From the cell containing the given text, extract its center point as [X, Y] coordinate. 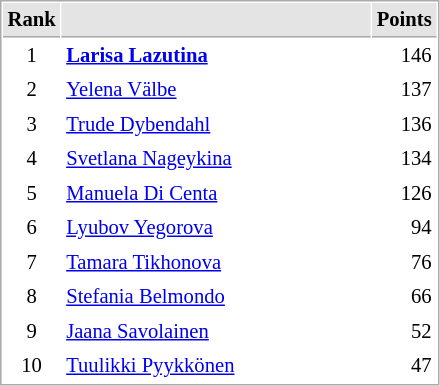
126 [404, 194]
1 [32, 56]
134 [404, 158]
136 [404, 124]
Larisa Lazutina [216, 56]
Trude Dybendahl [216, 124]
47 [404, 366]
94 [404, 228]
8 [32, 296]
9 [32, 332]
Rank [32, 20]
10 [32, 366]
137 [404, 90]
2 [32, 90]
Yelena Välbe [216, 90]
4 [32, 158]
66 [404, 296]
146 [404, 56]
3 [32, 124]
6 [32, 228]
Manuela Di Centa [216, 194]
76 [404, 262]
Lyubov Yegorova [216, 228]
Tamara Tikhonova [216, 262]
5 [32, 194]
Jaana Savolainen [216, 332]
Tuulikki Pyykkönen [216, 366]
Stefania Belmondo [216, 296]
52 [404, 332]
Points [404, 20]
7 [32, 262]
Svetlana Nageykina [216, 158]
